Find where the given text appears and provide that cell's center as (x, y) coordinate. 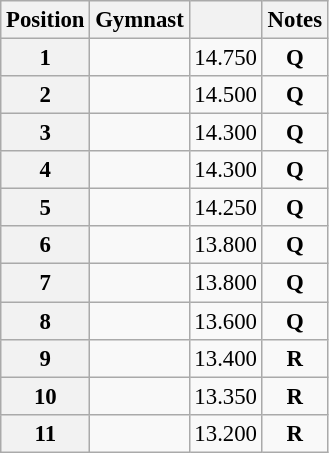
5 (46, 208)
13.600 (226, 321)
1 (46, 58)
4 (46, 170)
14.750 (226, 58)
11 (46, 433)
Gymnast (140, 20)
6 (46, 245)
7 (46, 283)
14.500 (226, 95)
13.400 (226, 358)
13.200 (226, 433)
Position (46, 20)
Notes (294, 20)
8 (46, 321)
9 (46, 358)
14.250 (226, 208)
13.350 (226, 396)
3 (46, 133)
10 (46, 396)
2 (46, 95)
